Locate the cell with the specified text and output its (x, y) center coordinate. 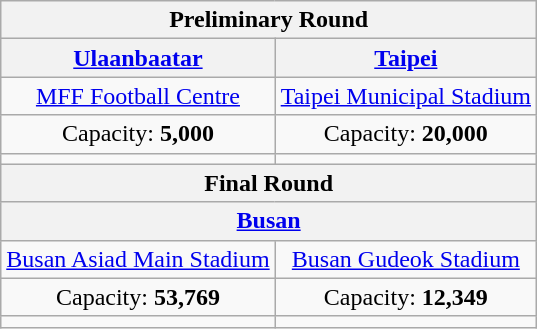
Ulaanbaatar (138, 58)
Capacity: 20,000 (406, 134)
Final Round (269, 183)
Busan (269, 221)
Taipei Municipal Stadium (406, 96)
MFF Football Centre (138, 96)
Preliminary Round (269, 20)
Capacity: 5,000 (138, 134)
Capacity: 53,769 (138, 297)
Busan Asiad Main Stadium (138, 259)
Busan Gudeok Stadium (406, 259)
Taipei (406, 58)
Capacity: 12,349 (406, 297)
